Find where the given text appears and provide that cell's center as [X, Y] coordinate. 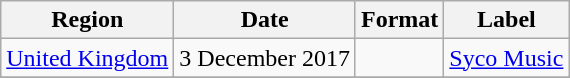
United Kingdom [88, 58]
Region [88, 20]
Format [399, 20]
Date [265, 20]
Syco Music [506, 58]
3 December 2017 [265, 58]
Label [506, 20]
